Find where the given text appears and provide that cell's center as [x, y] coordinate. 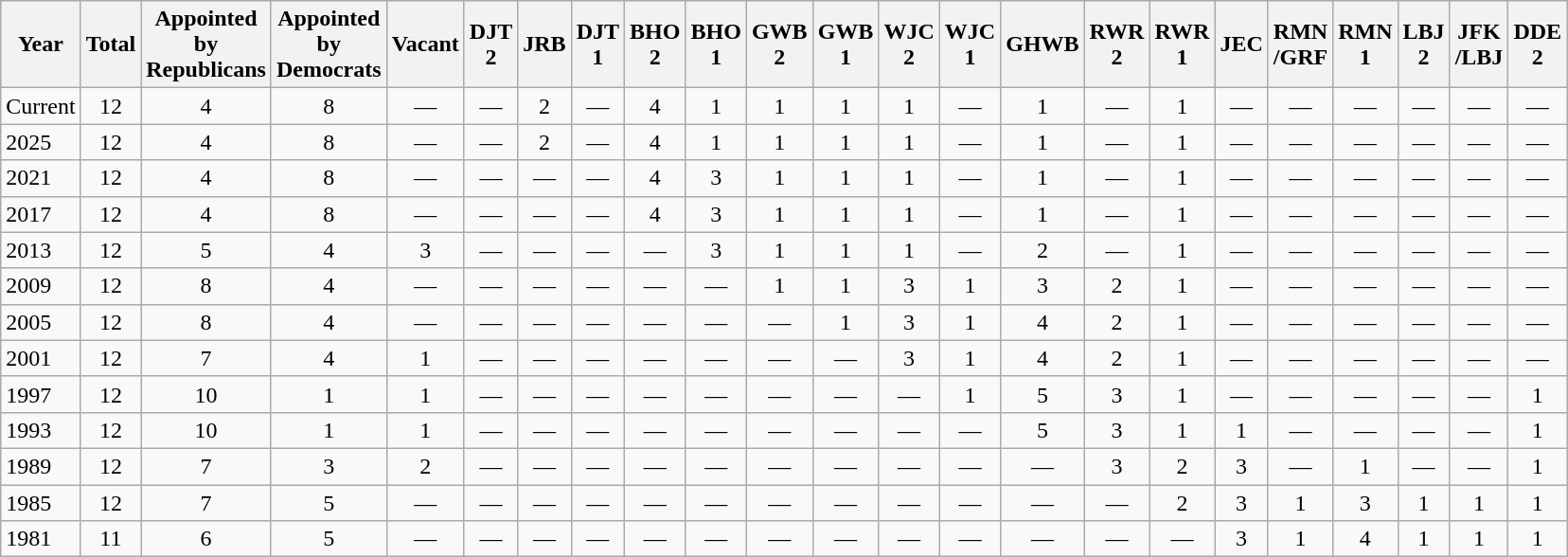
GWB1 [846, 45]
JRB [544, 45]
1997 [41, 394]
AppointedbyDemocrats [329, 45]
RWR2 [1117, 45]
1981 [41, 539]
Total [111, 45]
AppointedbyRepublicans [206, 45]
BHO2 [655, 45]
DDE2 [1538, 45]
1993 [41, 430]
JFK/LBJ [1479, 45]
Current [41, 106]
2021 [41, 178]
2025 [41, 142]
1989 [41, 466]
RMN/GRF [1300, 45]
11 [111, 539]
2009 [41, 286]
GWB2 [779, 45]
BHO1 [716, 45]
GHWB [1042, 45]
2013 [41, 250]
2005 [41, 322]
1985 [41, 503]
2017 [41, 214]
LBJ2 [1424, 45]
RMN1 [1365, 45]
Vacant [425, 45]
JEC [1241, 45]
DJT1 [597, 45]
RWR1 [1182, 45]
WJC1 [970, 45]
6 [206, 539]
2001 [41, 358]
Year [41, 45]
WJC2 [909, 45]
DJT2 [490, 45]
